Extract the [x, y] coordinate from the center of the cell holding the provided text.  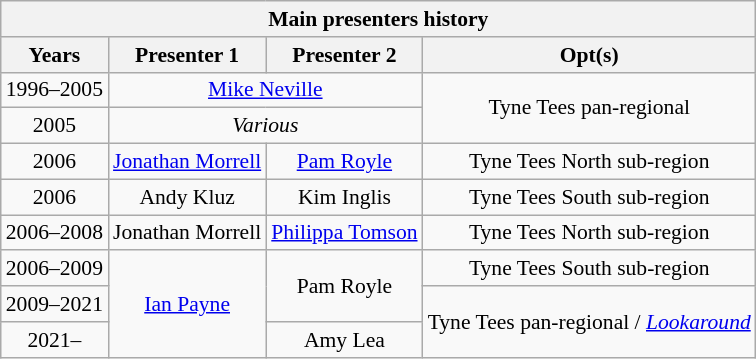
2006–2008 [54, 233]
Andy Kluz [187, 197]
2009–2021 [54, 304]
2006–2009 [54, 269]
1996–2005 [54, 90]
Kim Inglis [344, 197]
Philippa Tomson [344, 233]
Main presenters history [378, 19]
Tyne Tees pan-regional / Lookaround [590, 322]
Mike Neville [266, 90]
Opt(s) [590, 55]
Tyne Tees pan-regional [590, 108]
2005 [54, 126]
Amy Lea [344, 340]
Ian Payne [187, 304]
Years [54, 55]
Presenter 2 [344, 55]
2021– [54, 340]
Presenter 1 [187, 55]
Various [266, 126]
